Return the [x, y] coordinate for the center point of the cell that contains the specified text.  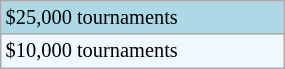
$25,000 tournaments [142, 17]
$10,000 tournaments [142, 51]
